Determine the (x, y) coordinate at the center of the cell enclosing the given text.  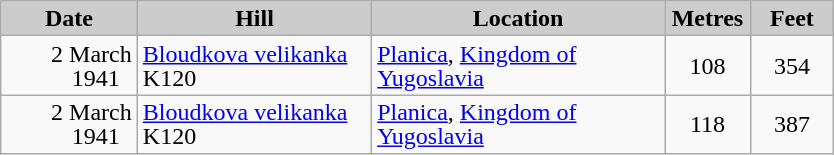
354 (792, 66)
Date (70, 18)
Location (518, 18)
Metres (708, 18)
Feet (792, 18)
108 (708, 66)
Hill (254, 18)
387 (792, 124)
118 (708, 124)
